Extract the (X, Y) coordinate from the center of the cell holding the provided text.  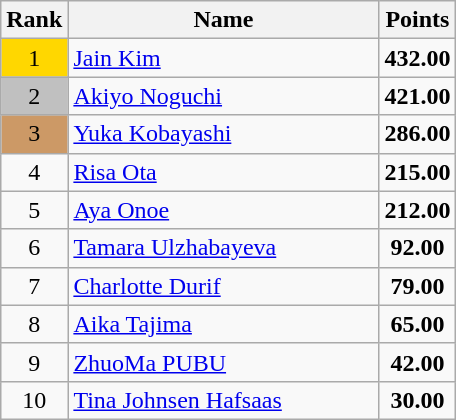
Akiyo Noguchi (224, 96)
Rank (34, 20)
7 (34, 286)
Aika Tajima (224, 324)
432.00 (418, 58)
215.00 (418, 172)
Risa Ota (224, 172)
3 (34, 134)
2 (34, 96)
Aya Onoe (224, 210)
421.00 (418, 96)
Yuka Kobayashi (224, 134)
Points (418, 20)
Jain Kim (224, 58)
Tina Johnsen Hafsaas (224, 400)
42.00 (418, 362)
92.00 (418, 248)
ZhuoMa PUBU (224, 362)
6 (34, 248)
10 (34, 400)
Charlotte Durif (224, 286)
79.00 (418, 286)
212.00 (418, 210)
5 (34, 210)
30.00 (418, 400)
1 (34, 58)
286.00 (418, 134)
9 (34, 362)
65.00 (418, 324)
8 (34, 324)
Name (224, 20)
4 (34, 172)
Tamara Ulzhabayeva (224, 248)
